Scan for the cell matching the given text and deliver its (x, y) coordinate at center. 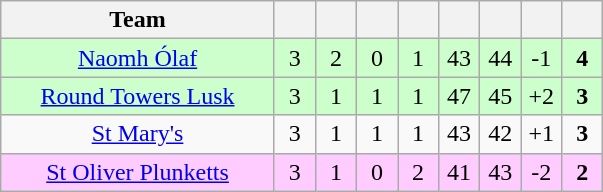
+1 (542, 134)
45 (500, 96)
St Oliver Plunketts (138, 172)
-2 (542, 172)
42 (500, 134)
Round Towers Lusk (138, 96)
-1 (542, 58)
47 (460, 96)
4 (582, 58)
41 (460, 172)
St Mary's (138, 134)
+2 (542, 96)
Team (138, 20)
44 (500, 58)
Naomh Ólaf (138, 58)
